Locate the cell with the specified text and output its [X, Y] center coordinate. 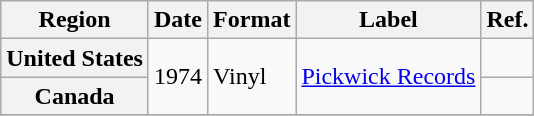
Date [178, 20]
Pickwick Records [388, 77]
Region [75, 20]
Ref. [508, 20]
Vinyl [252, 77]
Canada [75, 96]
1974 [178, 77]
Label [388, 20]
Format [252, 20]
United States [75, 58]
